Find where the given text appears and provide that cell's center as (x, y) coordinate. 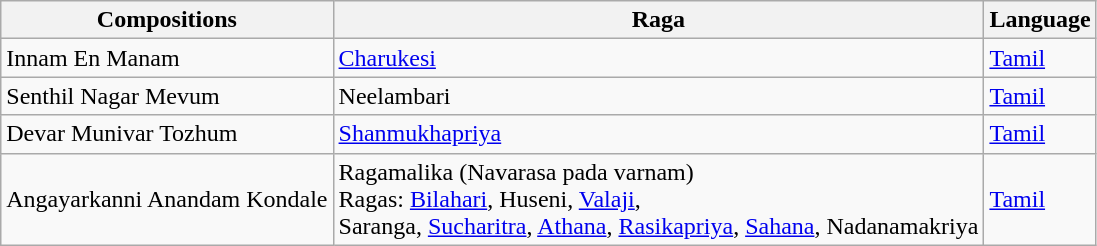
Language (1040, 20)
Devar Munivar Tozhum (167, 134)
Senthil Nagar Mevum (167, 96)
Neelambari (658, 96)
Innam En Manam (167, 58)
Shanmukhapriya (658, 134)
Compositions (167, 20)
Ragamalika (Navarasa pada varnam)Ragas: Bilahari, Huseni, Valaji,Saranga, Sucharitra, Athana, Rasikapriya, Sahana, Nadanamakriya (658, 199)
Raga (658, 20)
Angayarkanni Anandam Kondale (167, 199)
Charukesi (658, 58)
